Extract the [X, Y] coordinate from the center of the cell holding the provided text.  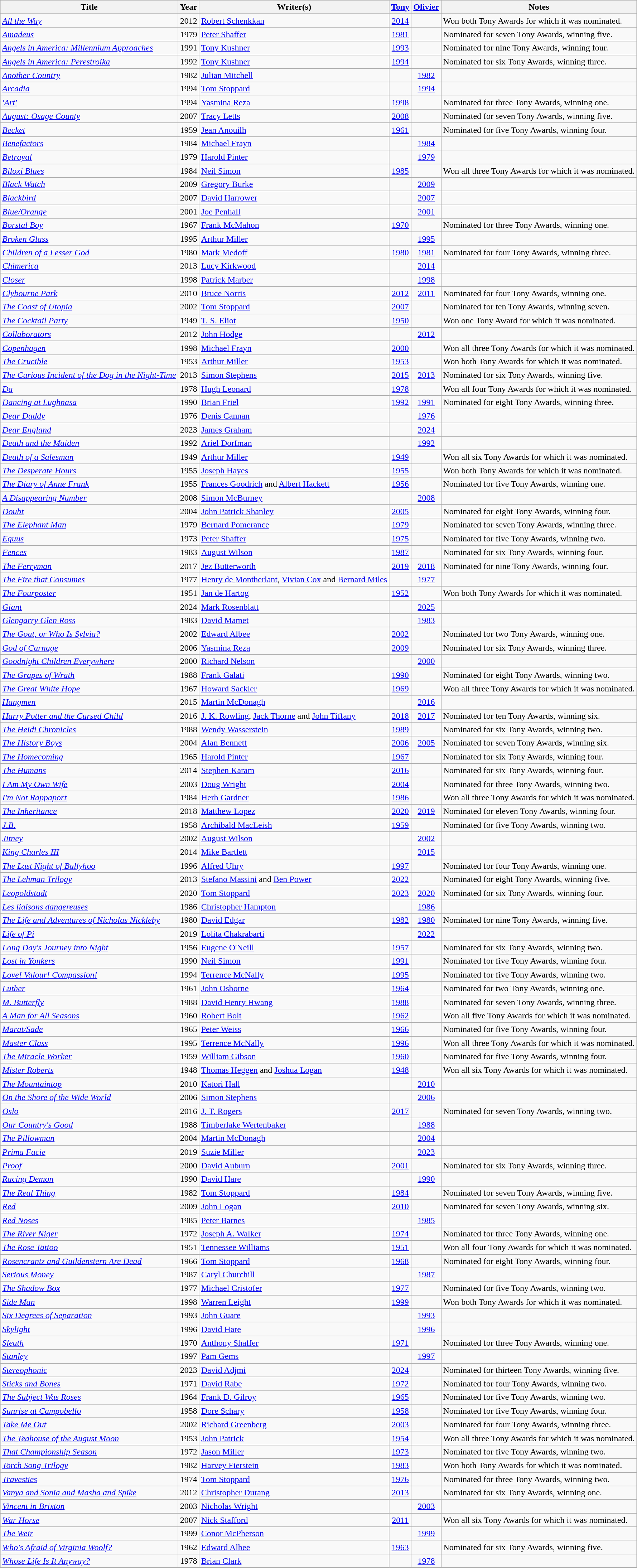
Da [89, 389]
Sunrise at Campobello [89, 1411]
John Guare [294, 1316]
The Shadow Box [89, 1288]
Oslo [89, 1111]
John Hodge [294, 334]
Timberlake Wertenbaker [294, 1125]
Chimerica [89, 266]
Christopher Durang [294, 1493]
Frances Goodrich and Albert Hackett [294, 484]
Proof [89, 1166]
Take Me Out [89, 1424]
Jean Anouilh [294, 130]
Les liaisons dangereuses [89, 907]
Stefano Massini and Ben Power [294, 879]
Nominated for eight Tony Awards, winning three. [539, 402]
The Miracle Worker [89, 1057]
Peter Barnes [294, 1220]
Archibald MacLeish [294, 825]
The Elephant Man [89, 525]
Vanya and Sonia and Masha and Spike [89, 1493]
Clybourne Park [89, 293]
Love! Valour! Compassion! [89, 975]
Fences [89, 552]
A Man for All Seasons [89, 1015]
Death of a Salesman [89, 457]
Hugh Leonard [294, 389]
Mark Rosenblatt [294, 607]
John Patrick [294, 1438]
Gregory Burke [294, 184]
The Ferryman [89, 566]
Death and the Maiden [89, 443]
I'm Not Rappaport [89, 797]
Stanley [89, 1356]
Luther [89, 988]
Writer(s) [294, 7]
Joseph A. Walker [294, 1234]
John Osborne [294, 988]
Lucy Kirkwood [294, 266]
Sticks and Bones [89, 1384]
Torch Song Trilogy [89, 1465]
Dancing at Lughnasa [89, 402]
Joe Penhall [294, 212]
David Edgar [294, 920]
Nominated for ten Tony Awards, winning six. [539, 716]
The Heidi Chronicles [89, 729]
Lolita Chakrabarti [294, 934]
Our Country's Good [89, 1125]
Children of a Lesser God [89, 252]
The Fire that Consumes [89, 579]
Mark Medoff [294, 252]
Jitney [89, 839]
Notes [539, 7]
Harry Potter and the Cursed Child [89, 716]
Nominated for six Tony Awards, winning one. [539, 1493]
Racing Demon [89, 1179]
The Weir [89, 1534]
All the Way [89, 21]
Marat/Sade [89, 1029]
Doubt [89, 511]
Master Class [89, 1043]
Bruce Norris [294, 293]
Becket [89, 130]
Peter Weiss [294, 1029]
J. K. Rowling, Jack Thorne and John Tiffany [294, 716]
God of Carnage [89, 648]
Benefactors [89, 143]
1963 [400, 1547]
Nominated for ten Tony Awards, winning seven. [539, 307]
Leopoldstadt [89, 893]
The Teahouse of the August Moon [89, 1438]
'Art' [89, 102]
Harvey Fierstein [294, 1465]
The Pillowman [89, 1138]
Side Man [89, 1302]
Nicholas Wright [294, 1506]
Frank D. Gilroy [294, 1397]
The Grapes of Wrath [89, 675]
Matthew Lopez [294, 811]
Travesties [89, 1479]
Jez Butterworth [294, 566]
The Inheritance [89, 811]
Brian Friel [294, 402]
Frank Galati [294, 675]
David Adjmi [294, 1370]
Olivier [426, 7]
Dore Schary [294, 1411]
Mister Roberts [89, 1070]
David Rabe [294, 1384]
The Great White Hope [89, 689]
Nominated for seven Tony Awards, winning two. [539, 1111]
Wendy Wasserstein [294, 729]
1957 [400, 947]
Warren Leight [294, 1302]
Julian Mitchell [294, 75]
Sleuth [89, 1343]
King Charles III [89, 852]
Who's Afraid of Virginia Woolf? [89, 1547]
Blackbird [89, 198]
Lost in Yonkers [89, 961]
Life of Pi [89, 934]
The Humans [89, 770]
The Desperate Hours [89, 471]
Hangmen [89, 702]
William Gibson [294, 1057]
1989 [400, 729]
The Subject Was Roses [89, 1397]
Long Day's Journey into Night [89, 947]
Tony [400, 7]
Prima Facie [89, 1152]
Vincent in Brixton [89, 1506]
The Real Thing [89, 1193]
Caryl Churchill [294, 1275]
1969 [400, 689]
Arcadia [89, 89]
Betrayal [89, 157]
John Patrick Shanley [294, 511]
Angels in America: Perestroika [89, 62]
Whose Life Is It Anyway? [89, 1561]
Alfred Uhry [294, 866]
Simon McBurney [294, 498]
Nominated for four Tony Awards, winning two. [539, 1384]
Bernard Pomerance [294, 525]
Borstal Boy [89, 225]
Blue/Orange [89, 212]
A Disappearing Number [89, 498]
Dear England [89, 430]
Biloxi Blues [89, 171]
Rosencrantz and Guildenstern Are Dead [89, 1261]
Nominated for eleven Tony Awards, winning four. [539, 811]
Glengarry Glen Ross [89, 621]
Henry de Montherlant, Vivian Cox and Bernard Miles [294, 579]
David Auburn [294, 1166]
Conor McPherson [294, 1534]
Michael Cristofer [294, 1288]
Alan Bennett [294, 743]
Richard Greenberg [294, 1424]
T. S. Eliot [294, 320]
Eugene O'Neill [294, 947]
Black Watch [89, 184]
Red Noses [89, 1220]
David Henry Hwang [294, 1002]
Tracy Letts [294, 116]
Goodnight Children Everywhere [89, 661]
Nick Stafford [294, 1520]
1952 [400, 593]
On the Shore of the Wide World [89, 1097]
Suzie Miller [294, 1152]
David Mamet [294, 621]
The Crucible [89, 361]
Won one Tony Award for which it was nominated. [539, 320]
Richard Nelson [294, 661]
Jason Miller [294, 1452]
The History Boys [89, 743]
August: Osage County [89, 116]
The Mountaintop [89, 1084]
Nominated for eight Tony Awards, winning five. [539, 879]
Frank McMahon [294, 225]
The Homecoming [89, 757]
Collaborators [89, 334]
The Life and Adventures of Nicholas Nickleby [89, 920]
David Harrower [294, 198]
The Fourposter [89, 593]
Brian Clark [294, 1561]
Angels in America: Millennium Approaches [89, 48]
Equus [89, 539]
The Goat, or Who Is Sylvia? [89, 634]
The Curious Incident of the Dog in the Night-Time [89, 375]
Denis Cannan [294, 416]
1954 [400, 1438]
Closer [89, 280]
Patrick Marber [294, 280]
Jan de Hartog [294, 593]
1975 [400, 539]
Stereophonic [89, 1370]
Title [89, 7]
J.B. [89, 825]
The Last Night of Ballyhoo [89, 866]
Skylight [89, 1329]
Broken Glass [89, 239]
Amadeus [89, 34]
Six Degrees of Separation [89, 1316]
Copenhagen [89, 348]
Nominated for five Tony Awards, winning one. [539, 484]
Howard Sackler [294, 689]
1950 [400, 320]
Nominated for eight Tony Awards, winning two. [539, 675]
Anthony Shaffer [294, 1343]
War Horse [89, 1520]
Herb Gardner [294, 797]
That Championship Season [89, 1452]
Pam Gems [294, 1356]
Nominated for thirteen Tony Awards, winning five. [539, 1370]
Giant [89, 607]
Mike Bartlett [294, 852]
2025 [426, 607]
Katori Hall [294, 1084]
Joseph Hayes [294, 471]
The Cocktail Party [89, 320]
The Rose Tattoo [89, 1247]
Dear Daddy [89, 416]
Serious Money [89, 1275]
Another Country [89, 75]
Robert Schenkkan [294, 21]
M. Butterfly [89, 1002]
The River Niger [89, 1234]
James Graham [294, 430]
I Am My Own Wife [89, 784]
1968 [400, 1261]
The Coast of Utopia [89, 307]
Thomas Heggen and Joshua Logan [294, 1070]
J. T. Rogers [294, 1111]
Nominated for nine Tony Awards, winning five. [539, 920]
Year [188, 7]
Red [89, 1206]
Robert Bolt [294, 1015]
The Lehman Trilogy [89, 879]
Ariel Dorfman [294, 443]
Stephen Karam [294, 770]
Tennessee Williams [294, 1247]
Won all five Tony Awards for which it was nominated. [539, 1015]
Christopher Hampton [294, 907]
John Logan [294, 1206]
The Diary of Anne Frank [89, 484]
Doug Wright [294, 784]
